Output the [x, y] coordinate of the center of the cell containing the given text.  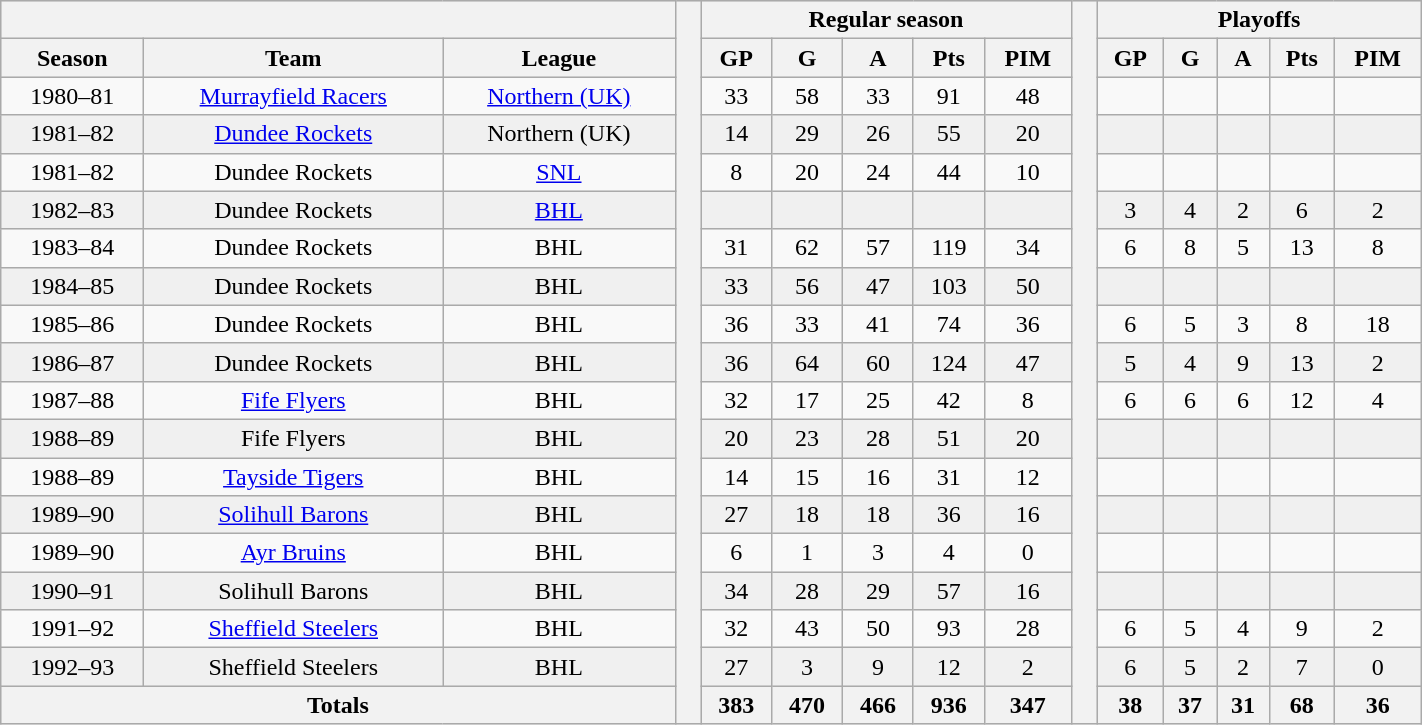
124 [948, 362]
91 [948, 96]
Totals [338, 705]
Playoffs [1259, 20]
1980–81 [72, 96]
25 [878, 400]
466 [878, 705]
1985–86 [72, 324]
Murrayfield Racers [294, 96]
1986–87 [72, 362]
26 [878, 134]
24 [878, 172]
1984–85 [72, 286]
383 [736, 705]
42 [948, 400]
62 [808, 248]
103 [948, 286]
55 [948, 134]
74 [948, 324]
1991–92 [72, 629]
23 [808, 438]
15 [808, 477]
41 [878, 324]
68 [1302, 705]
Regular season [886, 20]
93 [948, 629]
60 [878, 362]
58 [808, 96]
Season [72, 58]
1990–91 [72, 591]
1992–93 [72, 667]
936 [948, 705]
37 [1190, 705]
44 [948, 172]
1 [808, 553]
56 [808, 286]
470 [808, 705]
1983–84 [72, 248]
48 [1028, 96]
1987–88 [72, 400]
1982–83 [72, 210]
Team [294, 58]
64 [808, 362]
38 [1130, 705]
51 [948, 438]
Tayside Tigers [294, 477]
347 [1028, 705]
7 [1302, 667]
17 [808, 400]
League [559, 58]
Ayr Bruins [294, 553]
SNL [559, 172]
119 [948, 248]
10 [1028, 172]
43 [808, 629]
